Capture the cell that displays the provided text and extract its (x, y) central coordinate. 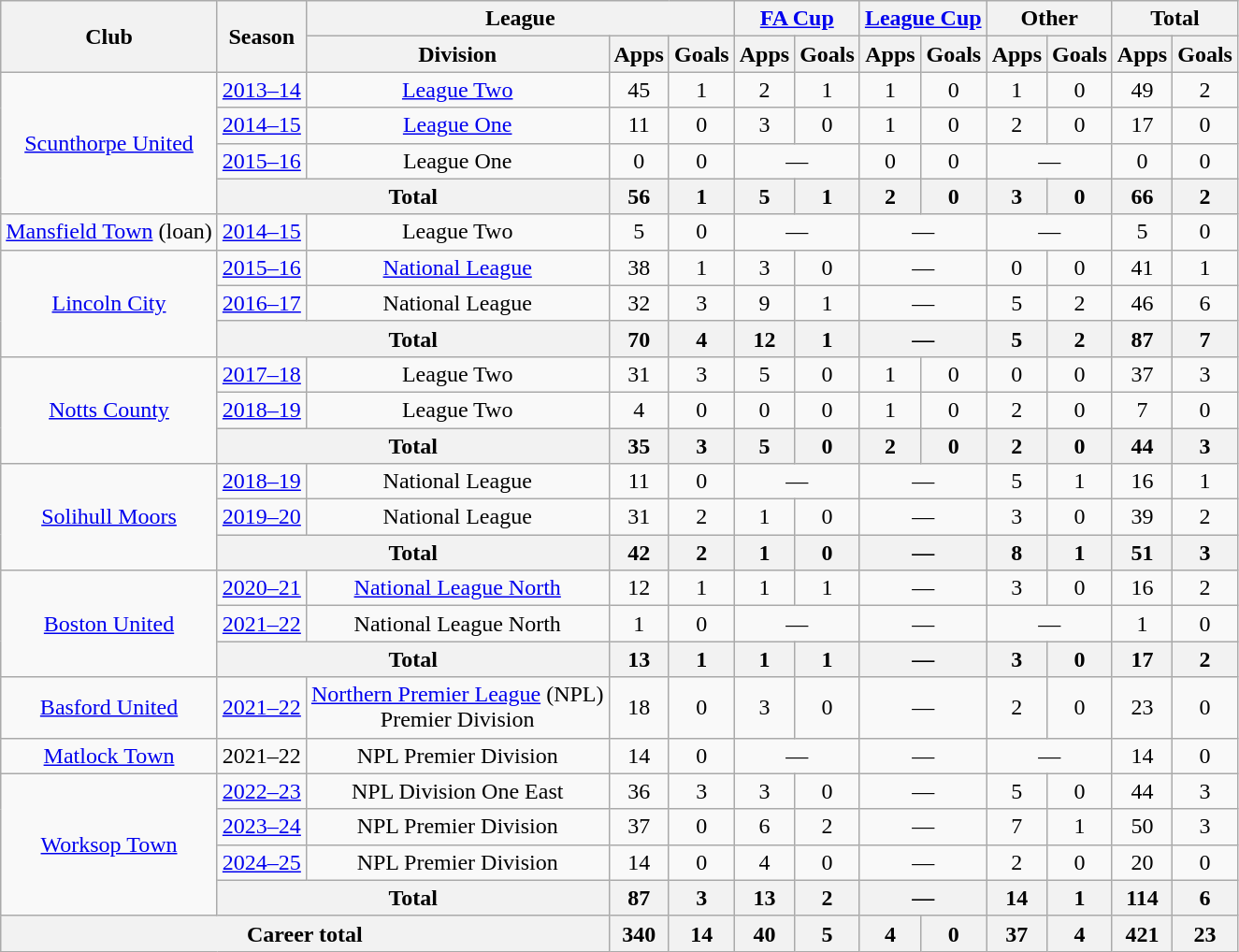
35 (639, 446)
340 (639, 933)
49 (1142, 90)
2016–17 (262, 303)
Worksop Town (109, 844)
Season (262, 36)
46 (1142, 303)
Other (1049, 19)
2017–18 (262, 374)
Mansfield Town (loan) (109, 232)
114 (1142, 898)
Scunthorpe United (109, 143)
Solihull Moors (109, 517)
8 (1016, 553)
Club (109, 36)
70 (639, 339)
18 (639, 707)
39 (1142, 517)
20 (1142, 862)
FA Cup (797, 19)
45 (639, 90)
Division (457, 54)
League Cup (923, 19)
42 (639, 553)
40 (764, 933)
36 (639, 791)
41 (1142, 267)
Lincoln City (109, 303)
Notts County (109, 410)
9 (764, 303)
2024–25 (262, 862)
2013–14 (262, 90)
32 (639, 303)
50 (1142, 827)
2019–20 (262, 517)
2022–23 (262, 791)
Basford United (109, 707)
51 (1142, 553)
2023–24 (262, 827)
Career total (305, 933)
56 (639, 196)
League (520, 19)
Northern Premier League (NPL)Premier Division (457, 707)
38 (639, 267)
NPL Division One East (457, 791)
Matlock Town (109, 756)
2020–21 (262, 588)
Boston United (109, 624)
421 (1142, 933)
66 (1142, 196)
